Pinpoint the cell where the given text exists, returning its [x, y] midpoint coordinate. 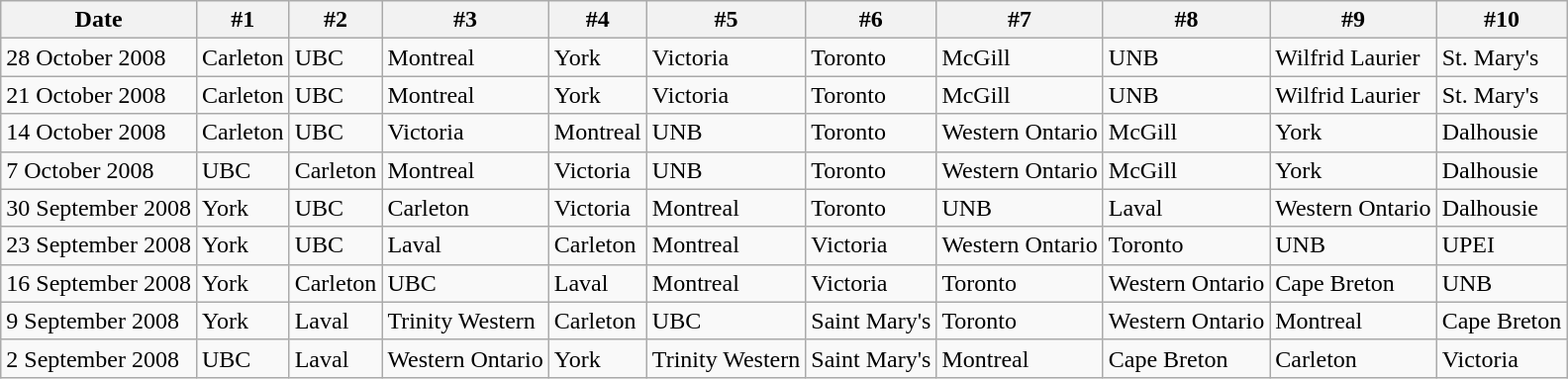
#1 [243, 20]
#7 [1020, 20]
16 September 2008 [99, 283]
#2 [336, 20]
#8 [1186, 20]
2 September 2008 [99, 358]
Date [99, 20]
#6 [871, 20]
14 October 2008 [99, 133]
23 September 2008 [99, 245]
#3 [465, 20]
#4 [598, 20]
7 October 2008 [99, 170]
UPEI [1502, 245]
21 October 2008 [99, 95]
#9 [1353, 20]
#10 [1502, 20]
30 September 2008 [99, 208]
#5 [726, 20]
9 September 2008 [99, 321]
28 October 2008 [99, 57]
